Find where the given text appears and provide that cell's center as [x, y] coordinate. 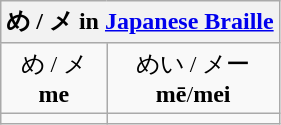
め / メ in Japanese Braille [140, 22]
め / メ me [54, 78]
めい / メー mē/mei [193, 78]
